Output the (X, Y) coordinate of the center of the cell containing the given text.  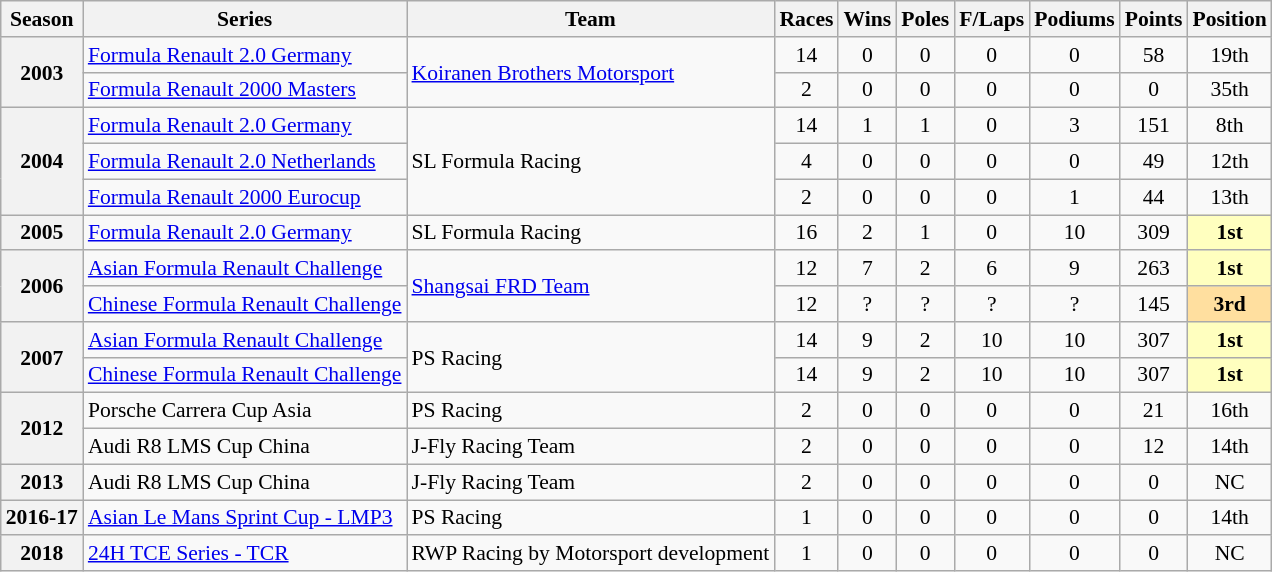
Points (1154, 19)
35th (1229, 90)
Koiranen Brothers Motorsport (590, 72)
2006 (42, 286)
Shangsai FRD Team (590, 286)
RWP Racing by Motorsport development (590, 554)
Formula Renault 2.0 Netherlands (245, 162)
19th (1229, 55)
16th (1229, 411)
44 (1154, 197)
263 (1154, 269)
Team (590, 19)
49 (1154, 162)
4 (806, 162)
Porsche Carrera Cup Asia (245, 411)
Position (1229, 19)
Formula Renault 2000 Eurocup (245, 197)
2016-17 (42, 518)
309 (1154, 233)
3 (1074, 126)
2005 (42, 233)
21 (1154, 411)
Asian Le Mans Sprint Cup - LMP3 (245, 518)
Poles (925, 19)
2003 (42, 72)
24H TCE Series - TCR (245, 554)
2004 (42, 162)
F/Laps (992, 19)
Wins (867, 19)
Races (806, 19)
2013 (42, 482)
7 (867, 269)
16 (806, 233)
58 (1154, 55)
6 (992, 269)
3rd (1229, 304)
Formula Renault 2000 Masters (245, 90)
Podiums (1074, 19)
12th (1229, 162)
8th (1229, 126)
2012 (42, 428)
145 (1154, 304)
13th (1229, 197)
Series (245, 19)
Season (42, 19)
151 (1154, 126)
2018 (42, 554)
2007 (42, 358)
